Determine the (X, Y) coordinate at the center of the cell enclosing the given text.  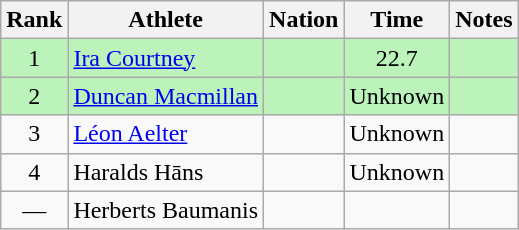
4 (34, 172)
Notes (484, 20)
Haralds Hāns (166, 172)
2 (34, 96)
Nation (304, 20)
Ira Courtney (166, 58)
Time (397, 20)
3 (34, 134)
1 (34, 58)
Rank (34, 20)
— (34, 210)
Herberts Baumanis (166, 210)
Léon Aelter (166, 134)
Athlete (166, 20)
Duncan Macmillan (166, 96)
22.7 (397, 58)
